Provide the [X, Y] coordinate of the cell's center where the given text is located.  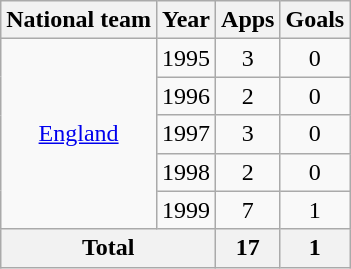
1998 [186, 172]
National team [79, 20]
7 [248, 210]
17 [248, 248]
1997 [186, 134]
1996 [186, 96]
Year [186, 20]
1995 [186, 58]
Goals [315, 20]
Apps [248, 20]
Total [108, 248]
1999 [186, 210]
England [79, 134]
